Provide the (X, Y) coordinate of the cell's center where the given text is located.  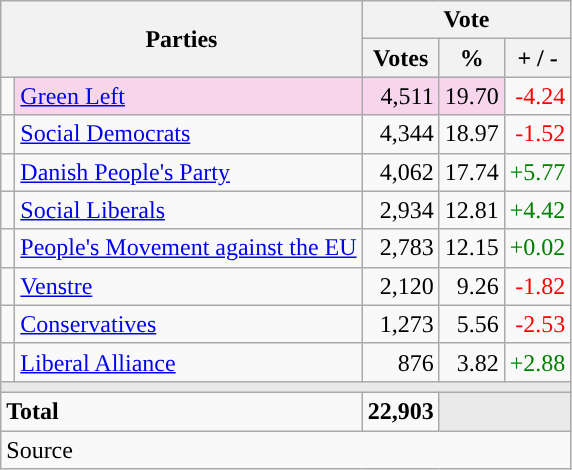
4,062 (400, 172)
Source (286, 449)
4,511 (400, 96)
Liberal Alliance (188, 362)
1,273 (400, 324)
17.74 (472, 172)
3.82 (472, 362)
-1.52 (538, 134)
18.97 (472, 134)
Conservatives (188, 324)
Votes (400, 58)
+5.77 (538, 172)
12.15 (472, 248)
-2.53 (538, 324)
Green Left (188, 96)
4,344 (400, 134)
2,120 (400, 286)
+2.88 (538, 362)
People's Movement against the EU (188, 248)
876 (400, 362)
-1.82 (538, 286)
Venstre (188, 286)
9.26 (472, 286)
+ / - (538, 58)
% (472, 58)
2,783 (400, 248)
-4.24 (538, 96)
Social Democrats (188, 134)
Total (182, 411)
19.70 (472, 96)
Social Liberals (188, 210)
Parties (182, 39)
5.56 (472, 324)
2,934 (400, 210)
Danish People's Party (188, 172)
12.81 (472, 210)
22,903 (400, 411)
+4.42 (538, 210)
Vote (466, 20)
+0.02 (538, 248)
